Locate the cell with the specified text and output its (X, Y) center coordinate. 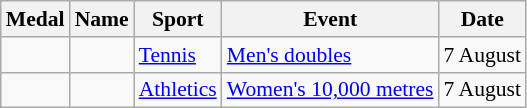
Name (102, 19)
Athletics (178, 90)
Medal (36, 19)
Date (482, 19)
Tennis (178, 55)
Women's 10,000 metres (330, 90)
Men's doubles (330, 55)
Sport (178, 19)
Event (330, 19)
